From the cell containing the given text, extract its center point as [X, Y] coordinate. 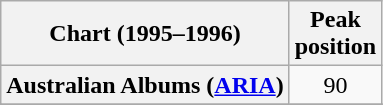
Peakposition [335, 34]
Chart (1995–1996) [145, 34]
90 [335, 85]
Australian Albums (ARIA) [145, 85]
